Provide the (X, Y) coordinate of the cell's center where the given text is located.  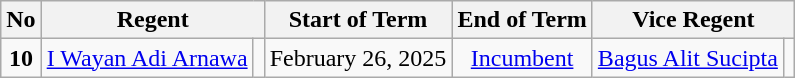
I Wayan Adi Arnawa (147, 58)
No (21, 20)
End of Term (522, 20)
Start of Term (358, 20)
Vice Regent (693, 20)
Bagus Alit Sucipta (688, 58)
February 26, 2025 (358, 58)
Incumbent (522, 58)
Regent (152, 20)
10 (21, 58)
